Find where the given text appears and provide that cell's center as (x, y) coordinate. 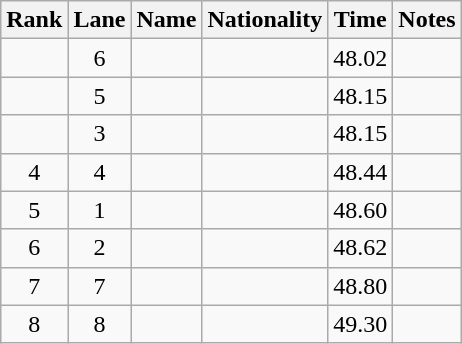
48.80 (360, 286)
Lane (100, 20)
1 (100, 210)
3 (100, 134)
Time (360, 20)
49.30 (360, 324)
48.60 (360, 210)
Nationality (265, 20)
2 (100, 248)
48.44 (360, 172)
Notes (427, 20)
Rank (34, 20)
48.02 (360, 58)
Name (166, 20)
48.62 (360, 248)
